Determine the [X, Y] coordinate at the center of the cell enclosing the given text.  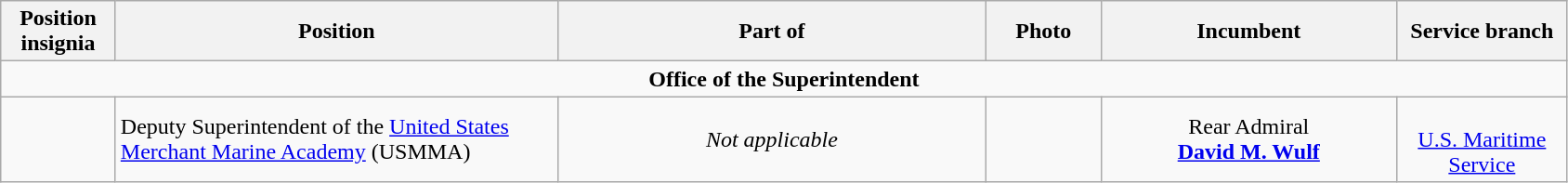
Incumbent [1248, 32]
Position [336, 32]
Part of [771, 32]
Photo [1043, 32]
Service branch [1483, 32]
U.S. Maritime Service [1483, 139]
Deputy Superintendent of the United States Merchant Marine Academy (USMMA) [336, 139]
Position insignia [59, 32]
Rear AdmiralDavid M. Wulf [1248, 139]
Not applicable [771, 139]
Office of the Superintendent [784, 79]
